Scan for the cell matching the given text and deliver its (x, y) coordinate at center. 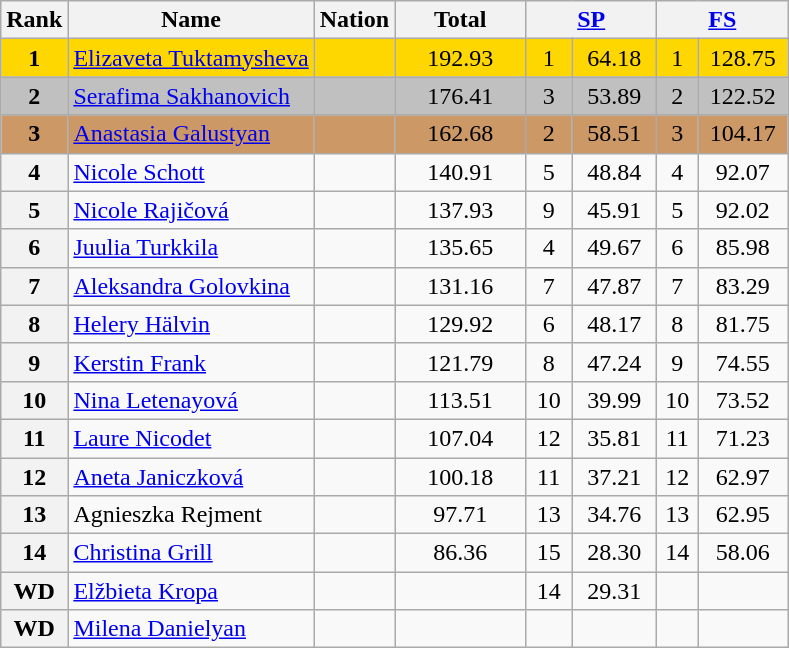
Nicole Rajičová (191, 210)
100.18 (460, 477)
Aleksandra Golovkina (191, 286)
45.91 (614, 210)
39.99 (614, 400)
113.51 (460, 400)
37.21 (614, 477)
47.24 (614, 362)
122.52 (743, 96)
48.17 (614, 324)
74.55 (743, 362)
121.79 (460, 362)
Nina Letenayová (191, 400)
Aneta Janiczková (191, 477)
Kerstin Frank (191, 362)
129.92 (460, 324)
Agnieszka Rejment (191, 515)
53.89 (614, 96)
58.06 (743, 553)
86.36 (460, 553)
49.67 (614, 248)
140.91 (460, 172)
Christina Grill (191, 553)
62.95 (743, 515)
Nicole Schott (191, 172)
162.68 (460, 134)
Elžbieta Kropa (191, 591)
192.93 (460, 58)
62.97 (743, 477)
Total (460, 20)
29.31 (614, 591)
83.29 (743, 286)
Juulia Turkkila (191, 248)
Laure Nicodet (191, 438)
107.04 (460, 438)
92.02 (743, 210)
Serafima Sakhanovich (191, 96)
Anastasia Galustyan (191, 134)
SP (592, 20)
71.23 (743, 438)
176.41 (460, 96)
15 (549, 553)
131.16 (460, 286)
92.07 (743, 172)
Rank (34, 20)
58.51 (614, 134)
Nation (354, 20)
34.76 (614, 515)
Milena Danielyan (191, 629)
64.18 (614, 58)
Elizaveta Tuktamysheva (191, 58)
47.87 (614, 286)
97.71 (460, 515)
81.75 (743, 324)
Name (191, 20)
FS (722, 20)
73.52 (743, 400)
48.84 (614, 172)
104.17 (743, 134)
85.98 (743, 248)
Helery Hälvin (191, 324)
137.93 (460, 210)
135.65 (460, 248)
28.30 (614, 553)
35.81 (614, 438)
128.75 (743, 58)
